Search for the cell housing the specified text and yield its (x, y) center coordinate. 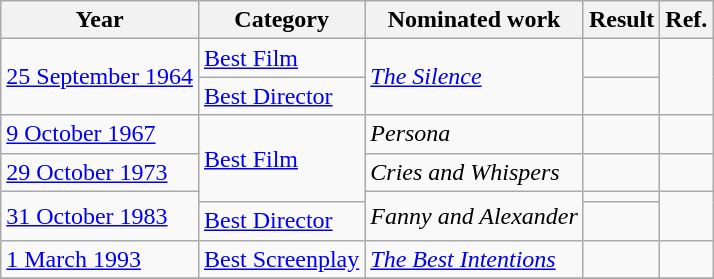
Year (100, 20)
Ref. (686, 20)
Result (621, 20)
The Silence (474, 77)
1 March 1993 (100, 259)
9 October 1967 (100, 134)
25 September 1964 (100, 77)
Persona (474, 134)
Category (281, 20)
Fanny and Alexander (474, 216)
31 October 1983 (100, 216)
The Best Intentions (474, 259)
29 October 1973 (100, 172)
Best Screenplay (281, 259)
Cries and Whispers (474, 172)
Nominated work (474, 20)
